Return (x, y) of the center of cell containing provided text 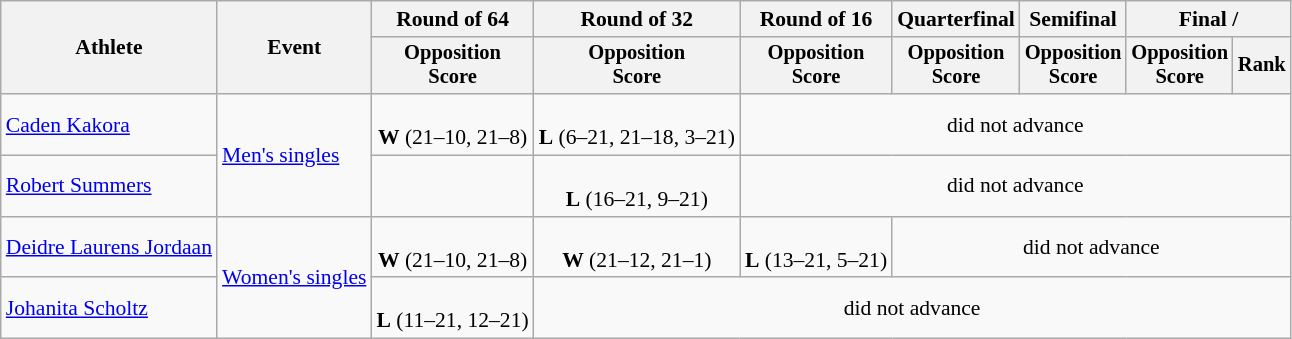
Deidre Laurens Jordaan (109, 248)
Rank (1262, 66)
Athlete (109, 48)
Round of 32 (637, 19)
Final / (1208, 19)
Robert Summers (109, 186)
W (21–12, 21–1) (637, 248)
Semifinal (1074, 19)
Round of 64 (452, 19)
Caden Kakora (109, 124)
L (11–21, 12–21) (452, 308)
Round of 16 (816, 19)
Quarterfinal (956, 19)
Men's singles (294, 155)
Event (294, 48)
L (6–21, 21–18, 3–21) (637, 124)
L (16–21, 9–21) (637, 186)
Johanita Scholtz (109, 308)
Women's singles (294, 278)
L (13–21, 5–21) (816, 248)
